Return (x, y) of the center of cell containing provided text 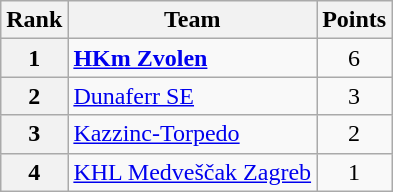
Points (354, 20)
Team (192, 20)
6 (354, 58)
Kazzinc-Torpedo (192, 134)
Rank (34, 20)
HKm Zvolen (192, 58)
KHL Medveščak Zagreb (192, 172)
4 (34, 172)
Dunaferr SE (192, 96)
